From the cell containing the given text, extract its center point as (X, Y) coordinate. 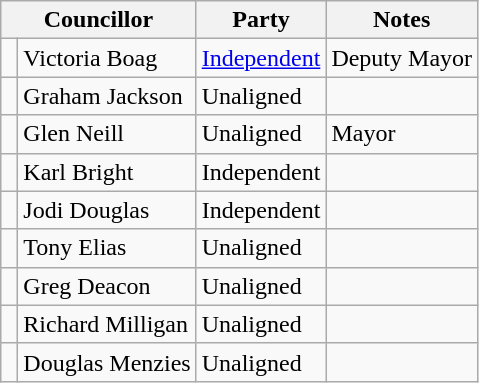
Karl Bright (107, 172)
Mayor (402, 134)
Glen Neill (107, 134)
Richard Milligan (107, 324)
Jodi Douglas (107, 210)
Notes (402, 20)
Tony Elias (107, 248)
Party (261, 20)
Greg Deacon (107, 286)
Deputy Mayor (402, 58)
Councillor (98, 20)
Graham Jackson (107, 96)
Douglas Menzies (107, 362)
Victoria Boag (107, 58)
